Pinpoint the cell where the given text exists, returning its (x, y) midpoint coordinate. 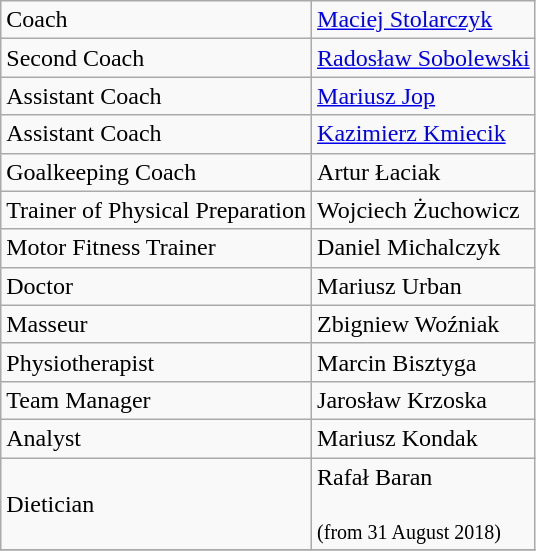
Artur Łaciak (424, 172)
Zbigniew Woźniak (424, 324)
Trainer of Physical Preparation (156, 210)
Coach (156, 20)
Daniel Michalczyk (424, 248)
Goalkeeping Coach (156, 172)
Maciej Stolarczyk (424, 20)
Doctor (156, 286)
Kazimierz Kmiecik (424, 134)
Wojciech Żuchowicz (424, 210)
Jarosław Krzoska (424, 400)
Dietician (156, 504)
Mariusz Kondak (424, 438)
Physiotherapist (156, 362)
Masseur (156, 324)
Marcin Bisztyga (424, 362)
Rafał Baran(from 31 August 2018) (424, 504)
Team Manager (156, 400)
Mariusz Jop (424, 96)
Radosław Sobolewski (424, 58)
Analyst (156, 438)
Second Coach (156, 58)
Motor Fitness Trainer (156, 248)
Mariusz Urban (424, 286)
